Capture the cell that displays the provided text and extract its [x, y] central coordinate. 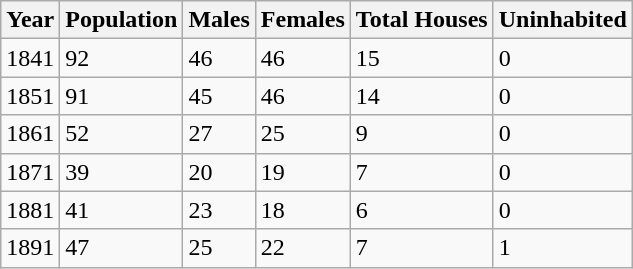
22 [302, 248]
1891 [30, 248]
19 [302, 172]
23 [219, 210]
47 [122, 248]
92 [122, 58]
Uninhabited [562, 20]
Males [219, 20]
Population [122, 20]
6 [422, 210]
1881 [30, 210]
27 [219, 134]
Year [30, 20]
Females [302, 20]
20 [219, 172]
41 [122, 210]
Total Houses [422, 20]
52 [122, 134]
9 [422, 134]
18 [302, 210]
1861 [30, 134]
1871 [30, 172]
39 [122, 172]
1851 [30, 96]
14 [422, 96]
1841 [30, 58]
45 [219, 96]
91 [122, 96]
15 [422, 58]
1 [562, 248]
